Extract the (x, y) coordinate from the center of the cell holding the provided text.  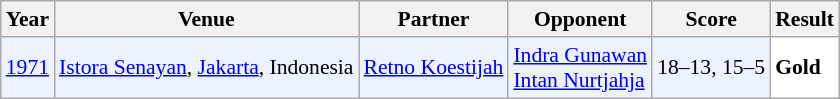
Year (28, 19)
Venue (206, 19)
18–13, 15–5 (711, 68)
Retno Koestijah (434, 68)
Opponent (580, 19)
1971 (28, 68)
Score (711, 19)
Result (804, 19)
Partner (434, 19)
Indra Gunawan Intan Nurtjahja (580, 68)
Istora Senayan, Jakarta, Indonesia (206, 68)
Gold (804, 68)
